Identify which cell holds the provided text, then report its [X, Y] central coordinate. 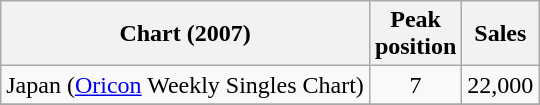
Chart (2007) [186, 34]
Sales [500, 34]
Japan (Oricon Weekly Singles Chart) [186, 85]
22,000 [500, 85]
Peakposition [415, 34]
7 [415, 85]
